Pinpoint the cell where the given text exists, returning its (X, Y) midpoint coordinate. 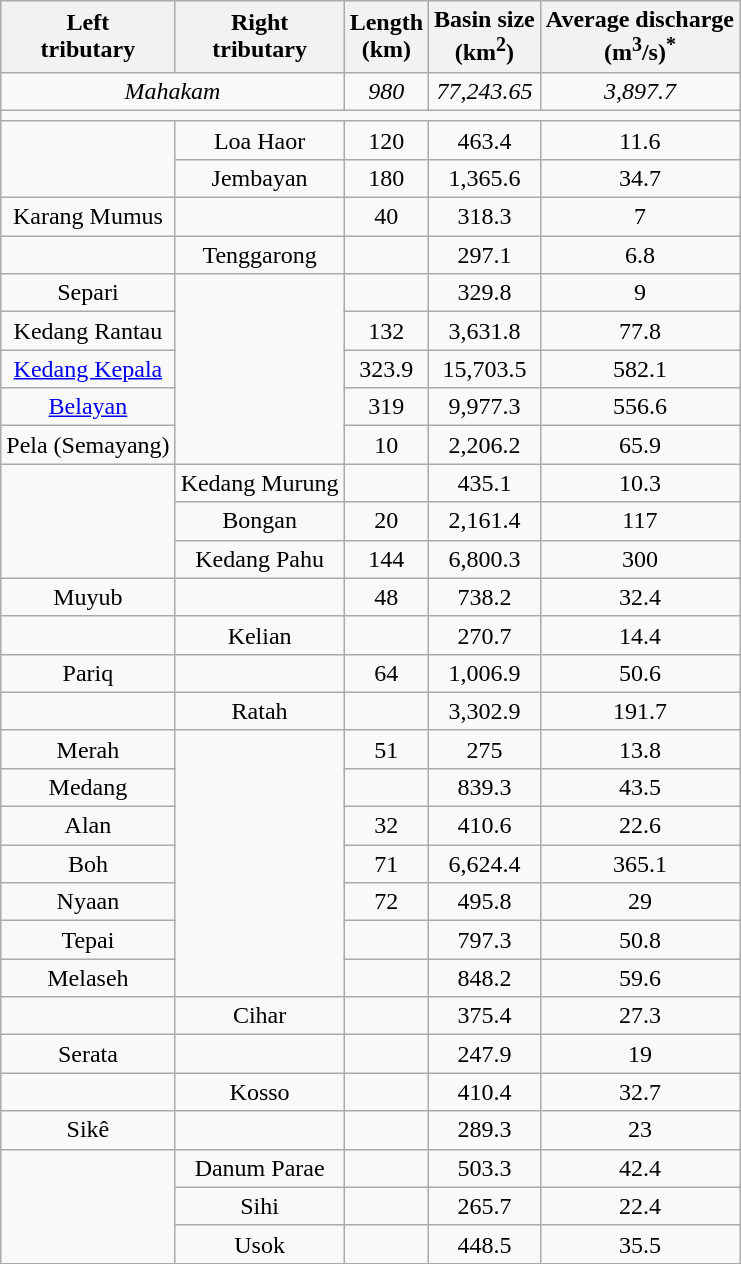
Usok (260, 1244)
50.8 (640, 940)
Loa Haor (260, 140)
Tenggarong (260, 255)
Boh (88, 864)
Kedang Murung (260, 483)
980 (386, 91)
9 (640, 293)
29 (640, 902)
503.3 (485, 1168)
77.8 (640, 331)
11.6 (640, 140)
120 (386, 140)
275 (485, 749)
64 (386, 673)
Kelian (260, 635)
19 (640, 1054)
132 (386, 331)
13.8 (640, 749)
Jembayan (260, 178)
Basin size(km2) (485, 37)
Kedang Kepala (88, 369)
6.8 (640, 255)
10.3 (640, 483)
Kedang Rantau (88, 331)
738.2 (485, 597)
Kosso (260, 1092)
Belayan (88, 407)
32.7 (640, 1092)
10 (386, 445)
27.3 (640, 1016)
329.8 (485, 293)
71 (386, 864)
6,624.4 (485, 864)
3,897.7 (640, 91)
365.1 (640, 864)
32.4 (640, 597)
77,243.65 (485, 91)
Tepai (88, 940)
556.6 (640, 407)
463.4 (485, 140)
Nyaan (88, 902)
22.6 (640, 826)
410.4 (485, 1092)
43.5 (640, 787)
Cihar (260, 1016)
495.8 (485, 902)
Danum Parae (260, 1168)
3,302.9 (485, 711)
435.1 (485, 483)
Kedang Pahu (260, 559)
Muyub (88, 597)
Melaseh (88, 978)
848.2 (485, 978)
180 (386, 178)
Pela (Semayang) (88, 445)
323.9 (386, 369)
Length(km) (386, 37)
50.6 (640, 673)
59.6 (640, 978)
14.4 (640, 635)
Pariq (88, 673)
Ratah (260, 711)
448.5 (485, 1244)
15,703.5 (485, 369)
265.7 (485, 1206)
65.9 (640, 445)
797.3 (485, 940)
270.7 (485, 635)
72 (386, 902)
42.4 (640, 1168)
1,006.9 (485, 673)
144 (386, 559)
375.4 (485, 1016)
22.4 (640, 1206)
319 (386, 407)
318.3 (485, 217)
582.1 (640, 369)
Medang (88, 787)
Karang Mumus (88, 217)
23 (640, 1130)
Righttributary (260, 37)
3,631.8 (485, 331)
40 (386, 217)
Sihi (260, 1206)
247.9 (485, 1054)
Average discharge(m3/s)* (640, 37)
1,365.6 (485, 178)
Bongan (260, 521)
9,977.3 (485, 407)
410.6 (485, 826)
2,206.2 (485, 445)
34.7 (640, 178)
Separi (88, 293)
117 (640, 521)
51 (386, 749)
35.5 (640, 1244)
Lefttributary (88, 37)
Sikê (88, 1130)
839.3 (485, 787)
20 (386, 521)
289.3 (485, 1130)
Mahakam (172, 91)
Alan (88, 826)
Serata (88, 1054)
297.1 (485, 255)
7 (640, 217)
48 (386, 597)
300 (640, 559)
6,800.3 (485, 559)
2,161.4 (485, 521)
Merah (88, 749)
32 (386, 826)
191.7 (640, 711)
